Search for the cell housing the specified text and yield its [x, y] center coordinate. 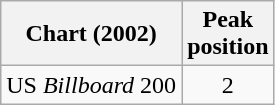
Peakposition [228, 34]
Chart (2002) [92, 34]
US Billboard 200 [92, 85]
2 [228, 85]
